From the cell containing the given text, extract its center point as (X, Y) coordinate. 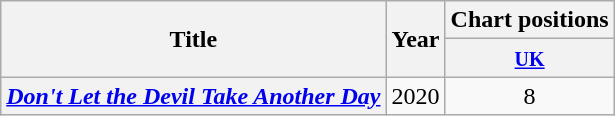
Don't Let the Devil Take Another Day (194, 96)
2020 (416, 96)
Title (194, 39)
UK (530, 58)
Chart positions (530, 20)
8 (530, 96)
Year (416, 39)
